Return (x, y) of the center of cell containing provided text 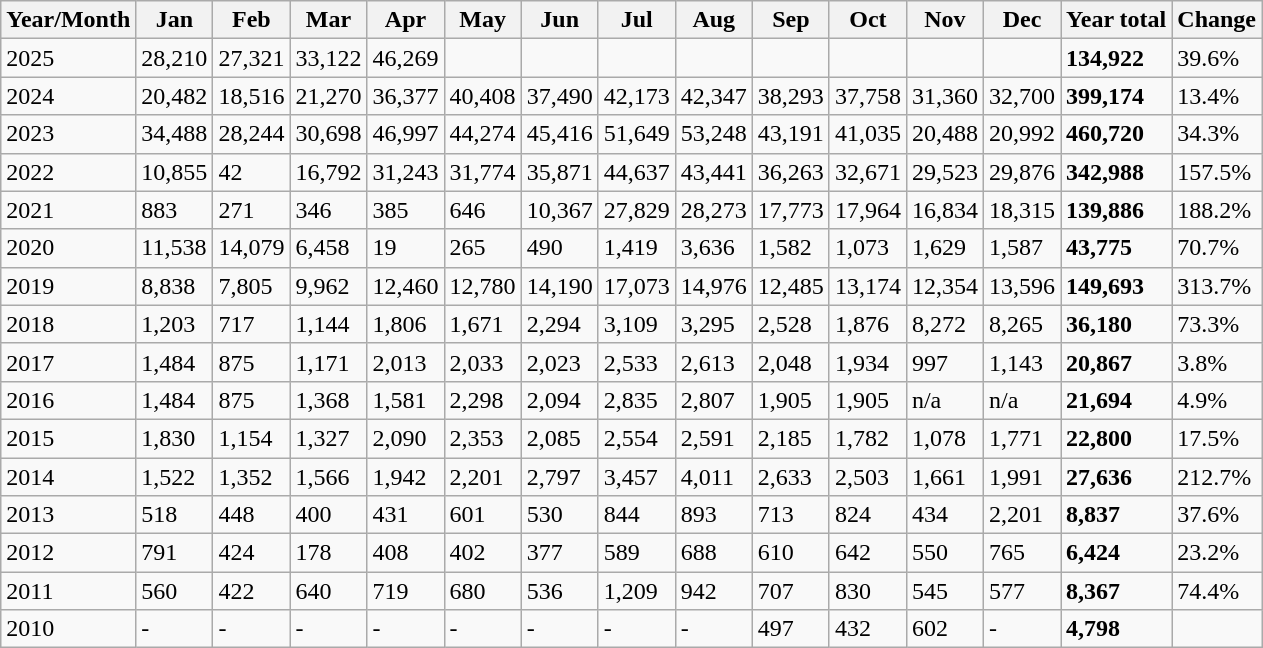
11,538 (174, 248)
12,460 (406, 286)
550 (944, 553)
640 (328, 591)
448 (252, 515)
1,830 (174, 438)
Apr (406, 20)
490 (560, 248)
265 (482, 248)
Jan (174, 20)
2,633 (790, 477)
73.3% (1217, 324)
157.5% (1217, 172)
680 (482, 591)
2,503 (868, 477)
149,693 (1116, 286)
28,273 (714, 210)
1,078 (944, 438)
2,835 (636, 400)
Feb (252, 20)
16,792 (328, 172)
346 (328, 210)
Jun (560, 20)
1,934 (868, 362)
719 (406, 591)
432 (868, 629)
2021 (68, 210)
518 (174, 515)
8,837 (1116, 515)
713 (790, 515)
400 (328, 515)
577 (1022, 591)
883 (174, 210)
2,023 (560, 362)
431 (406, 515)
589 (636, 553)
18,516 (252, 96)
42,347 (714, 96)
1,144 (328, 324)
997 (944, 362)
610 (790, 553)
17.5% (1217, 438)
20,992 (1022, 134)
31,774 (482, 172)
Sep (790, 20)
46,997 (406, 134)
824 (868, 515)
14,190 (560, 286)
545 (944, 591)
53,248 (714, 134)
893 (714, 515)
23.2% (1217, 553)
844 (636, 515)
27,829 (636, 210)
35,871 (560, 172)
36,180 (1116, 324)
36,377 (406, 96)
1,203 (174, 324)
460,720 (1116, 134)
3,457 (636, 477)
1,073 (868, 248)
2,613 (714, 362)
4.9% (1217, 400)
342,988 (1116, 172)
2,090 (406, 438)
3.8% (1217, 362)
33,122 (328, 58)
12,780 (482, 286)
10,855 (174, 172)
313.7% (1217, 286)
6,424 (1116, 553)
37,758 (868, 96)
18,315 (1022, 210)
2,298 (482, 400)
38,293 (790, 96)
27,636 (1116, 477)
70.7% (1217, 248)
1,942 (406, 477)
178 (328, 553)
44,274 (482, 134)
408 (406, 553)
40,408 (482, 96)
20,867 (1116, 362)
271 (252, 210)
2016 (68, 400)
22,800 (1116, 438)
1,582 (790, 248)
4,798 (1116, 629)
42 (252, 172)
3,636 (714, 248)
2017 (68, 362)
707 (790, 591)
1,419 (636, 248)
1,782 (868, 438)
Aug (714, 20)
424 (252, 553)
51,649 (636, 134)
8,265 (1022, 324)
402 (482, 553)
2,353 (482, 438)
2015 (68, 438)
3,295 (714, 324)
2013 (68, 515)
9,962 (328, 286)
17,073 (636, 286)
560 (174, 591)
7,805 (252, 286)
642 (868, 553)
43,775 (1116, 248)
2,528 (790, 324)
20,482 (174, 96)
10,367 (560, 210)
385 (406, 210)
17,964 (868, 210)
Year total (1116, 20)
17,773 (790, 210)
8,838 (174, 286)
212.7% (1217, 477)
434 (944, 515)
688 (714, 553)
21,694 (1116, 400)
46,269 (406, 58)
May (482, 20)
2,094 (560, 400)
42,173 (636, 96)
2024 (68, 96)
536 (560, 591)
1,629 (944, 248)
1,587 (1022, 248)
2,533 (636, 362)
1,368 (328, 400)
602 (944, 629)
13.4% (1217, 96)
45,416 (560, 134)
32,671 (868, 172)
1,143 (1022, 362)
791 (174, 553)
2019 (68, 286)
1,209 (636, 591)
21,270 (328, 96)
1,661 (944, 477)
2014 (68, 477)
19 (406, 248)
1,991 (1022, 477)
1,154 (252, 438)
39.6% (1217, 58)
Nov (944, 20)
Year/Month (68, 20)
14,976 (714, 286)
28,210 (174, 58)
41,035 (868, 134)
Dec (1022, 20)
422 (252, 591)
717 (252, 324)
Oct (868, 20)
2,554 (636, 438)
2,591 (714, 438)
2,048 (790, 362)
2011 (68, 591)
1,171 (328, 362)
29,523 (944, 172)
2012 (68, 553)
34,488 (174, 134)
134,922 (1116, 58)
2,013 (406, 362)
1,522 (174, 477)
30,698 (328, 134)
1,581 (406, 400)
377 (560, 553)
36,263 (790, 172)
2,294 (560, 324)
74.4% (1217, 591)
29,876 (1022, 172)
942 (714, 591)
2,807 (714, 400)
2010 (68, 629)
530 (560, 515)
1,671 (482, 324)
20,488 (944, 134)
2025 (68, 58)
44,637 (636, 172)
2,033 (482, 362)
12,485 (790, 286)
2,185 (790, 438)
8,367 (1116, 591)
31,243 (406, 172)
13,596 (1022, 286)
31,360 (944, 96)
3,109 (636, 324)
4,011 (714, 477)
6,458 (328, 248)
139,886 (1116, 210)
32,700 (1022, 96)
188.2% (1217, 210)
13,174 (868, 286)
2,797 (560, 477)
1,327 (328, 438)
1,806 (406, 324)
601 (482, 515)
43,191 (790, 134)
2,085 (560, 438)
1,876 (868, 324)
37.6% (1217, 515)
12,354 (944, 286)
765 (1022, 553)
34.3% (1217, 134)
Jul (636, 20)
1,566 (328, 477)
Change (1217, 20)
27,321 (252, 58)
2023 (68, 134)
2020 (68, 248)
1,771 (1022, 438)
Mar (328, 20)
2018 (68, 324)
43,441 (714, 172)
14,079 (252, 248)
28,244 (252, 134)
830 (868, 591)
16,834 (944, 210)
399,174 (1116, 96)
37,490 (560, 96)
497 (790, 629)
2022 (68, 172)
1,352 (252, 477)
8,272 (944, 324)
646 (482, 210)
